Provide the [x, y] coordinate of the cell's center where the given text is located.  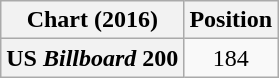
Position [231, 20]
US Billboard 200 [92, 58]
Chart (2016) [92, 20]
184 [231, 58]
